Identify which cell holds the provided text, then report its (x, y) central coordinate. 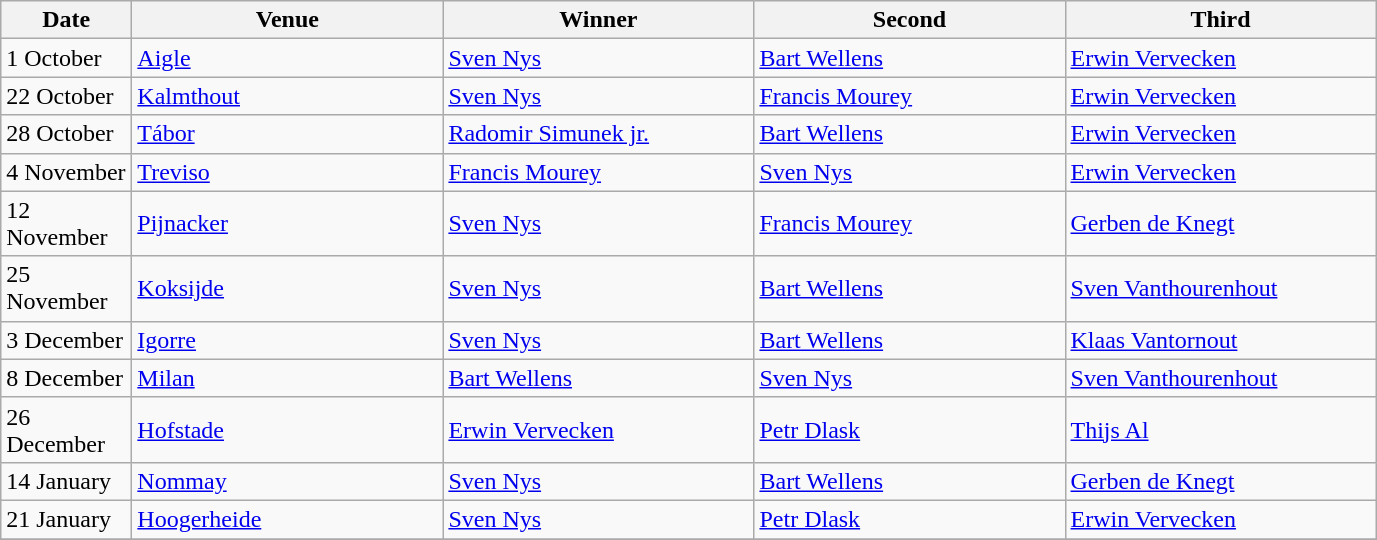
8 December (66, 378)
1 October (66, 58)
Pijnacker (288, 224)
Milan (288, 378)
Hoogerheide (288, 519)
4 November (66, 172)
Tábor (288, 134)
Winner (598, 20)
Aigle (288, 58)
28 October (66, 134)
Nommay (288, 481)
Venue (288, 20)
Thijs Al (1220, 430)
22 October (66, 96)
Hofstade (288, 430)
Kalmthout (288, 96)
Date (66, 20)
Third (1220, 20)
Igorre (288, 340)
26 December (66, 430)
Treviso (288, 172)
3 December (66, 340)
25 November (66, 288)
14 January (66, 481)
Klaas Vantornout (1220, 340)
12 November (66, 224)
Second (910, 20)
Koksijde (288, 288)
Radomir Simunek jr. (598, 134)
21 January (66, 519)
